From the cell containing the given text, extract its center point as [x, y] coordinate. 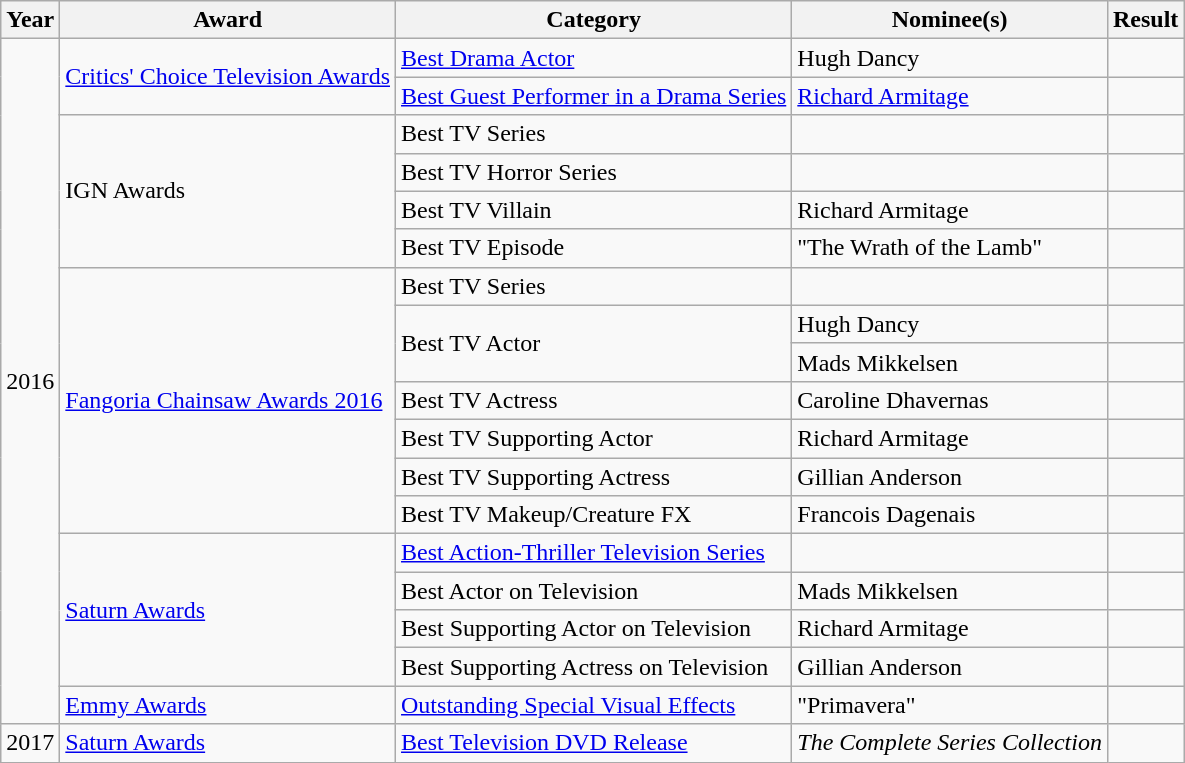
Award [228, 20]
Best TV Supporting Actress [594, 477]
Best Supporting Actor on Television [594, 629]
Year [30, 20]
Best Television DVD Release [594, 743]
Critics' Choice Television Awards [228, 77]
Best TV Makeup/Creature FX [594, 515]
Best TV Villain [594, 210]
Best Actor on Television [594, 591]
2017 [30, 743]
Best Supporting Actress on Television [594, 667]
Emmy Awards [228, 705]
Best Drama Actor [594, 58]
Caroline Dhavernas [950, 400]
Fangoria Chainsaw Awards 2016 [228, 400]
Francois Dagenais [950, 515]
Best TV Actor [594, 343]
Best TV Horror Series [594, 172]
Outstanding Special Visual Effects [594, 705]
Result [1145, 20]
Nominee(s) [950, 20]
"The Wrath of the Lamb" [950, 248]
"Primavera" [950, 705]
Best TV Actress [594, 400]
Best TV Supporting Actor [594, 438]
IGN Awards [228, 191]
Best TV Episode [594, 248]
Category [594, 20]
2016 [30, 382]
Best Guest Performer in a Drama Series [594, 96]
The Complete Series Collection [950, 743]
Best Action-Thriller Television Series [594, 553]
